Return [X, Y] of the center of cell containing provided text 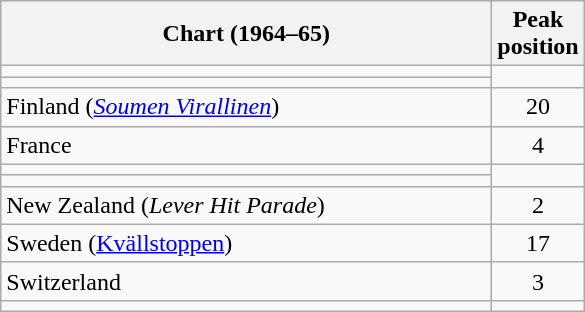
17 [538, 243]
4 [538, 145]
20 [538, 107]
New Zealand (Lever Hit Parade) [246, 205]
Sweden (Kvällstoppen) [246, 243]
Switzerland [246, 281]
3 [538, 281]
Finland (Soumen Virallinen) [246, 107]
France [246, 145]
2 [538, 205]
Peakposition [538, 34]
Chart (1964–65) [246, 34]
